For the text-containing cell, return its midpoint in (x, y) coordinate format. 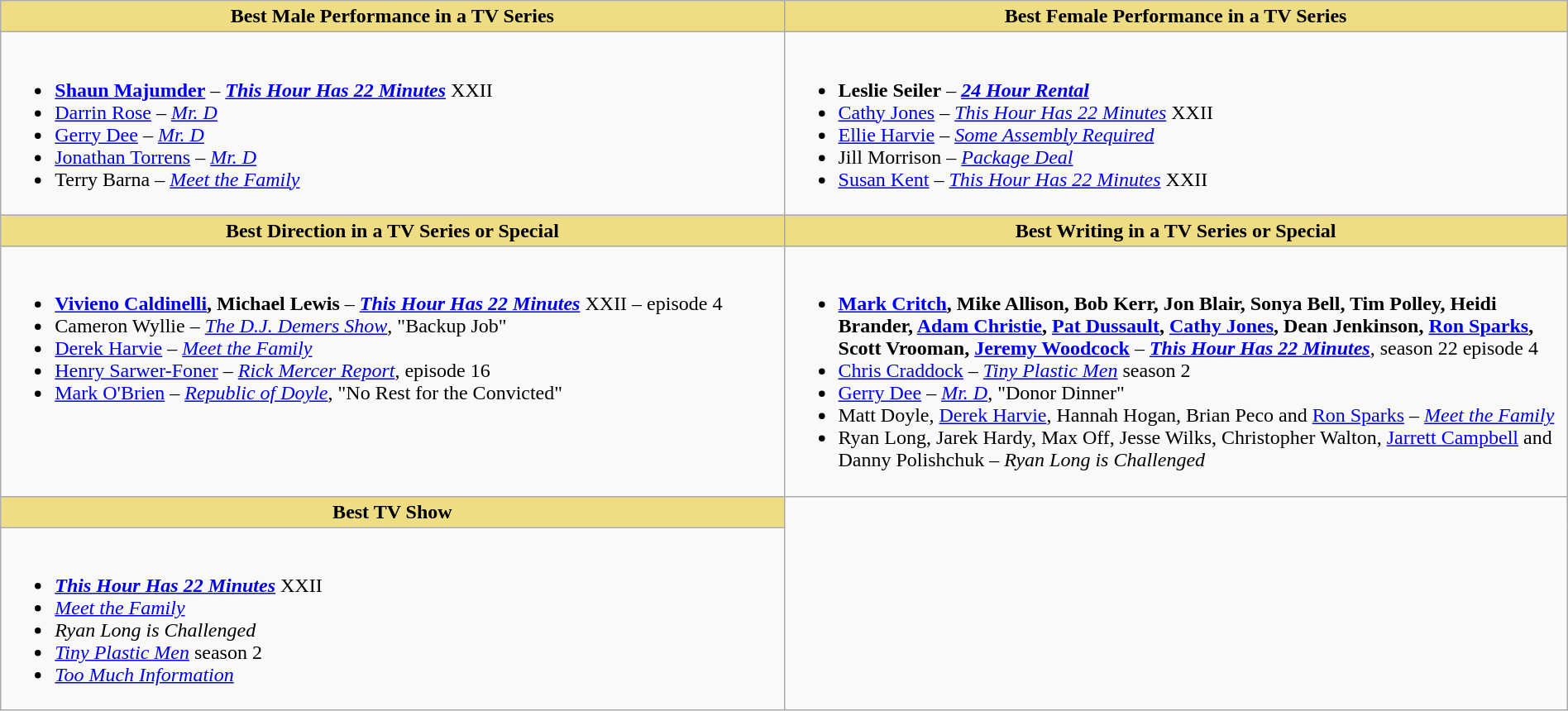
Best Female Performance in a TV Series (1176, 17)
This Hour Has 22 Minutes XXIIMeet the FamilyRyan Long is ChallengedTiny Plastic Men season 2Too Much Information (392, 618)
Best Male Performance in a TV Series (392, 17)
Best Writing in a TV Series or Special (1176, 231)
Shaun Majumder – This Hour Has 22 Minutes XXIIDarrin Rose – Mr. DGerry Dee – Mr. DJonathan Torrens – Mr. DTerry Barna – Meet the Family (392, 124)
Best Direction in a TV Series or Special (392, 231)
Best TV Show (392, 512)
